Scan for the cell matching the given text and deliver its (x, y) coordinate at center. 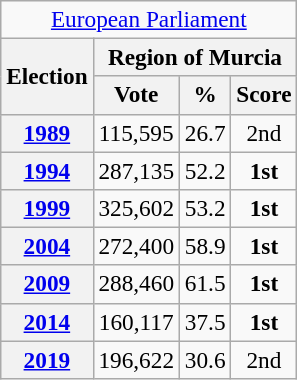
26.7 (205, 133)
272,400 (136, 246)
30.6 (205, 359)
115,595 (136, 133)
2019 (47, 359)
37.5 (205, 322)
196,622 (136, 359)
52.2 (205, 170)
European Parliament (149, 19)
2014 (47, 322)
160,117 (136, 322)
Vote (136, 95)
Election (47, 76)
287,135 (136, 170)
Region of Murcia (195, 57)
% (205, 95)
288,460 (136, 284)
2004 (47, 246)
58.9 (205, 246)
1994 (47, 170)
325,602 (136, 208)
1989 (47, 133)
61.5 (205, 284)
53.2 (205, 208)
2009 (47, 284)
1999 (47, 208)
Score (264, 95)
